Detect which cell encompasses the target text, then output its [X, Y] center coordinate. 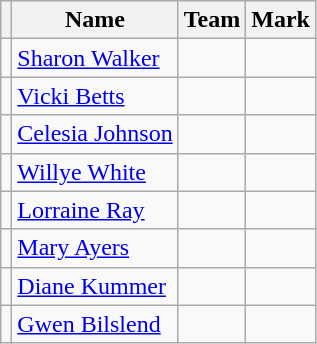
Gwen Bilslend [95, 324]
Team [212, 20]
Diane Kummer [95, 286]
Mary Ayers [95, 248]
Vicki Betts [95, 96]
Celesia Johnson [95, 134]
Lorraine Ray [95, 210]
Name [95, 20]
Sharon Walker [95, 58]
Willye White [95, 172]
Mark [281, 20]
